Detect which cell encompasses the target text, then output its (X, Y) center coordinate. 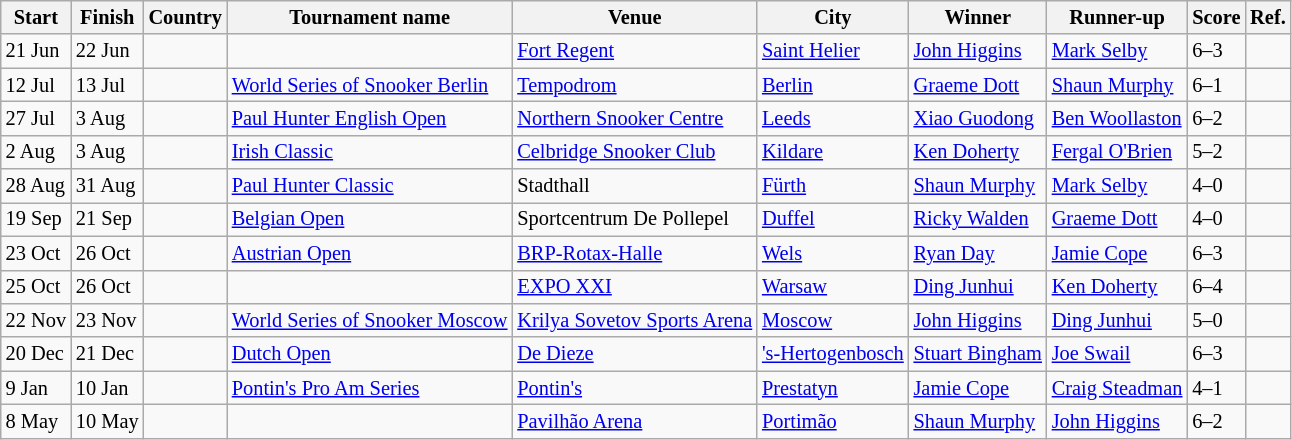
Paul Hunter English Open (370, 118)
19 Sep (36, 219)
10 Jan (108, 388)
Venue (634, 17)
6–4 (1216, 287)
5–2 (1216, 152)
6–1 (1216, 85)
Finish (108, 17)
Irish Classic (370, 152)
Joe Swail (1117, 354)
Sportcentrum De Pollepel (634, 219)
World Series of Snooker Berlin (370, 85)
BRP-Rotax-Halle (634, 253)
Winner (978, 17)
5–0 (1216, 320)
Dutch Open (370, 354)
Warsaw (833, 287)
Tempodrom (634, 85)
25 Oct (36, 287)
Leeds (833, 118)
9 Jan (36, 388)
Ricky Walden (978, 219)
23 Nov (108, 320)
28 Aug (36, 186)
Tournament name (370, 17)
Country (186, 17)
Pavilhão Arena (634, 421)
Saint Helier (833, 51)
2 Aug (36, 152)
Craig Steadman (1117, 388)
10 May (108, 421)
EXPO XXI (634, 287)
Duffel (833, 219)
City (833, 17)
Pontin's (634, 388)
Ryan Day (978, 253)
31 Aug (108, 186)
Celbridge Snooker Club (634, 152)
Wels (833, 253)
Ref. (1268, 17)
Fürth (833, 186)
Northern Snooker Centre (634, 118)
Paul Hunter Classic (370, 186)
Fergal O'Brien (1117, 152)
Berlin (833, 85)
Fort Regent (634, 51)
World Series of Snooker Moscow (370, 320)
23 Oct (36, 253)
Pontin's Pro Am Series (370, 388)
Kildare (833, 152)
Prestatyn (833, 388)
13 Jul (108, 85)
Ben Woollaston (1117, 118)
21 Dec (108, 354)
Stuart Bingham (978, 354)
Krilya Sovetov Sports Arena (634, 320)
Stadthall (634, 186)
Xiao Guodong (978, 118)
Start (36, 17)
21 Sep (108, 219)
Portimão (833, 421)
22 Nov (36, 320)
4–1 (1216, 388)
Belgian Open (370, 219)
8 May (36, 421)
27 Jul (36, 118)
De Dieze (634, 354)
22 Jun (108, 51)
Moscow (833, 320)
Score (1216, 17)
's-Hertogenbosch (833, 354)
12 Jul (36, 85)
Austrian Open (370, 253)
20 Dec (36, 354)
21 Jun (36, 51)
Runner-up (1117, 17)
